Return the [X, Y] coordinate for the center point of the cell that contains the specified text.  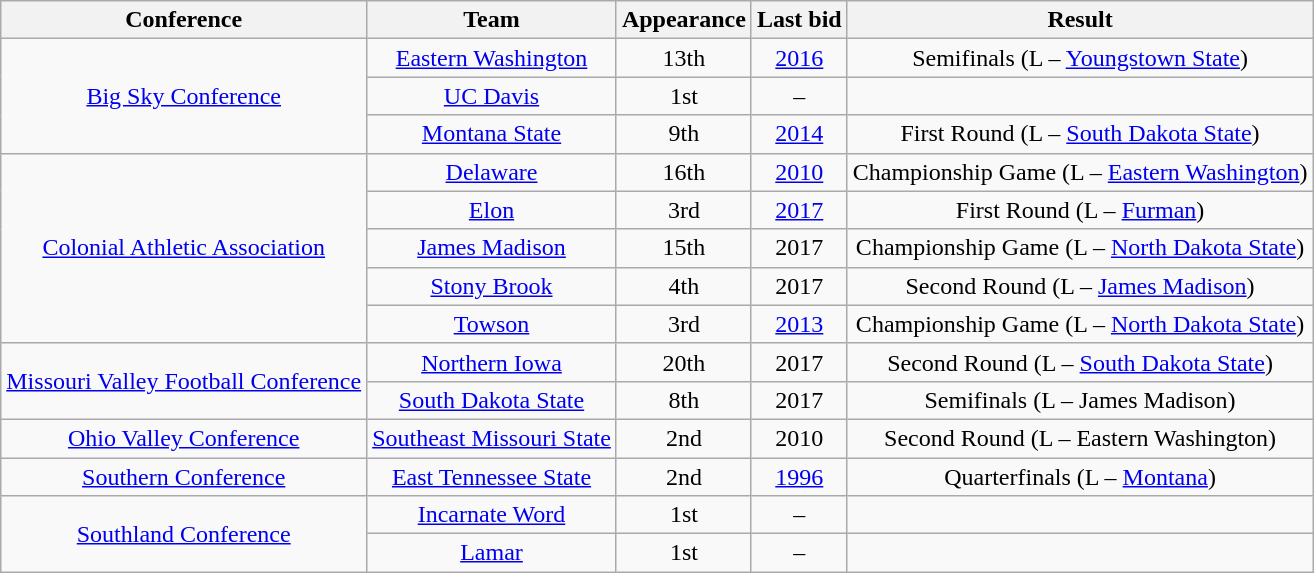
Team [492, 20]
First Round (L – Furman) [1080, 210]
8th [684, 400]
Championship Game (L – Eastern Washington) [1080, 172]
Semifinals (L – Youngstown State) [1080, 58]
Second Round (L – South Dakota State) [1080, 362]
20th [684, 362]
15th [684, 248]
Conference [184, 20]
Southern Conference [184, 477]
2013 [799, 324]
4th [684, 286]
Southeast Missouri State [492, 438]
13th [684, 58]
Northern Iowa [492, 362]
Second Round (L – James Madison) [1080, 286]
Incarnate Word [492, 515]
South Dakota State [492, 400]
Semifinals (L – James Madison) [1080, 400]
East Tennessee State [492, 477]
Southland Conference [184, 534]
Montana State [492, 134]
Towson [492, 324]
Ohio Valley Conference [184, 438]
First Round (L – South Dakota State) [1080, 134]
2016 [799, 58]
2014 [799, 134]
Big Sky Conference [184, 96]
Result [1080, 20]
Missouri Valley Football Conference [184, 381]
Appearance [684, 20]
Elon [492, 210]
Last bid [799, 20]
Colonial Athletic Association [184, 248]
Quarterfinals (L – Montana) [1080, 477]
Eastern Washington [492, 58]
Lamar [492, 553]
James Madison [492, 248]
UC Davis [492, 96]
16th [684, 172]
Stony Brook [492, 286]
9th [684, 134]
Delaware [492, 172]
Second Round (L – Eastern Washington) [1080, 438]
1996 [799, 477]
